Locate the cell with the specified text and output its (x, y) center coordinate. 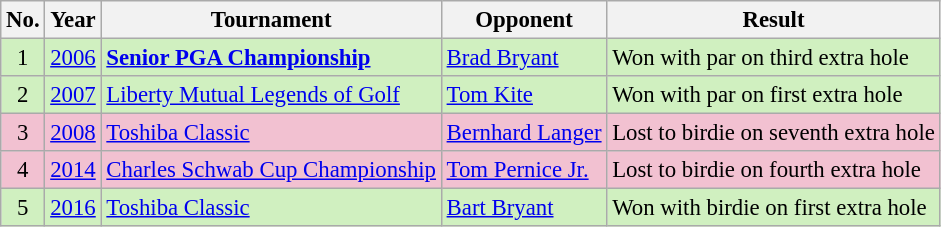
2014 (73, 170)
2007 (73, 95)
5 (23, 208)
Won with birdie on first extra hole (774, 208)
Brad Bryant (524, 58)
2 (23, 95)
3 (23, 133)
Won with par on third extra hole (774, 58)
Year (73, 20)
Liberty Mutual Legends of Golf (271, 95)
Bernhard Langer (524, 133)
Opponent (524, 20)
Result (774, 20)
Bart Bryant (524, 208)
Tom Pernice Jr. (524, 170)
2006 (73, 58)
Tournament (271, 20)
4 (23, 170)
Lost to birdie on fourth extra hole (774, 170)
2008 (73, 133)
1 (23, 58)
Tom Kite (524, 95)
Senior PGA Championship (271, 58)
No. (23, 20)
Charles Schwab Cup Championship (271, 170)
Won with par on first extra hole (774, 95)
2016 (73, 208)
Lost to birdie on seventh extra hole (774, 133)
